Pinpoint the cell where the given text exists, returning its [X, Y] midpoint coordinate. 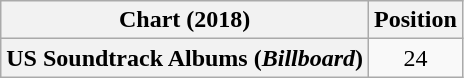
US Soundtrack Albums (Billboard) [185, 58]
24 [416, 58]
Chart (2018) [185, 20]
Position [416, 20]
